Locate the cell with the specified text and output its (X, Y) center coordinate. 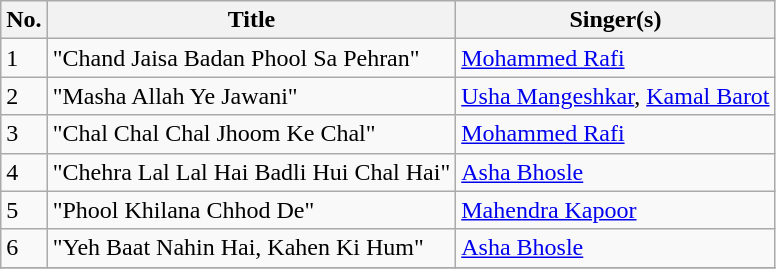
4 (24, 172)
"Masha Allah Ye Jawani" (252, 96)
No. (24, 20)
Mahendra Kapoor (616, 210)
Usha Mangeshkar, Kamal Barot (616, 96)
"Phool Khilana Chhod De" (252, 210)
6 (24, 248)
5 (24, 210)
"Chand Jaisa Badan Phool Sa Pehran" (252, 58)
"Yeh Baat Nahin Hai, Kahen Ki Hum" (252, 248)
"Chal Chal Chal Jhoom Ke Chal" (252, 134)
2 (24, 96)
1 (24, 58)
Singer(s) (616, 20)
Title (252, 20)
3 (24, 134)
"Chehra Lal Lal Hai Badli Hui Chal Hai" (252, 172)
